Search for the cell housing the specified text and yield its [x, y] center coordinate. 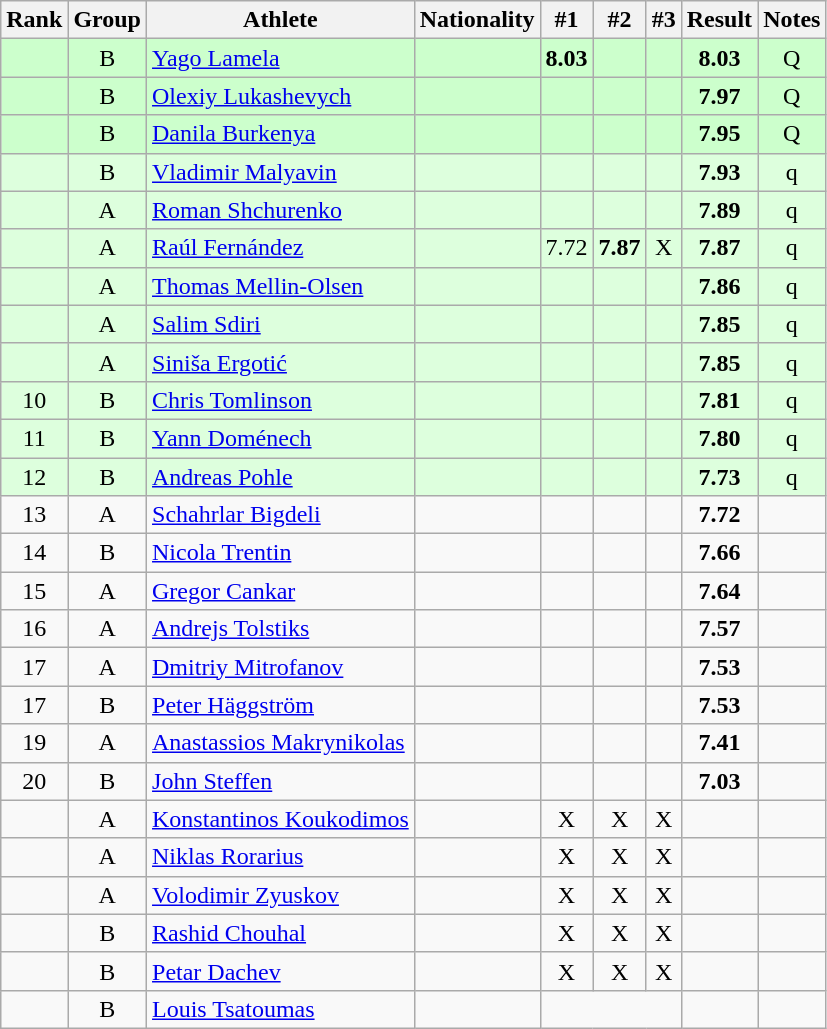
19 [34, 743]
Dmitriy Mitrofanov [281, 667]
Anastassios Makrynikolas [281, 743]
Nicola Trentin [281, 553]
Yann Doménech [281, 438]
Volodimir Zyuskov [281, 895]
7.03 [719, 781]
7.41 [719, 743]
Konstantinos Koukodimos [281, 819]
Nationality [477, 20]
Vladimir Malyavin [281, 172]
Siniša Ergotić [281, 362]
16 [34, 629]
Schahrlar Bigdeli [281, 515]
7.95 [719, 134]
Louis Tsatoumas [281, 1009]
7.80 [719, 438]
Niklas Rorarius [281, 857]
7.86 [719, 286]
Chris Tomlinson [281, 400]
Notes [792, 20]
7.81 [719, 400]
14 [34, 553]
Rank [34, 20]
Peter Häggström [281, 705]
#1 [566, 20]
Thomas Mellin-Olsen [281, 286]
Raúl Fernández [281, 248]
Gregor Cankar [281, 591]
#3 [664, 20]
Olexiy Lukashevych [281, 96]
13 [34, 515]
Athlete [281, 20]
Danila Burkenya [281, 134]
Yago Lamela [281, 58]
Petar Dachev [281, 971]
Salim Sdiri [281, 324]
20 [34, 781]
7.57 [719, 629]
#2 [620, 20]
10 [34, 400]
7.97 [719, 96]
7.66 [719, 553]
Group [108, 20]
Andrejs Tolstiks [281, 629]
15 [34, 591]
12 [34, 477]
Result [719, 20]
John Steffen [281, 781]
7.89 [719, 210]
7.73 [719, 477]
7.93 [719, 172]
Rashid Chouhal [281, 933]
11 [34, 438]
Roman Shchurenko [281, 210]
Andreas Pohle [281, 477]
7.64 [719, 591]
